Detect which cell encompasses the target text, then output its [X, Y] center coordinate. 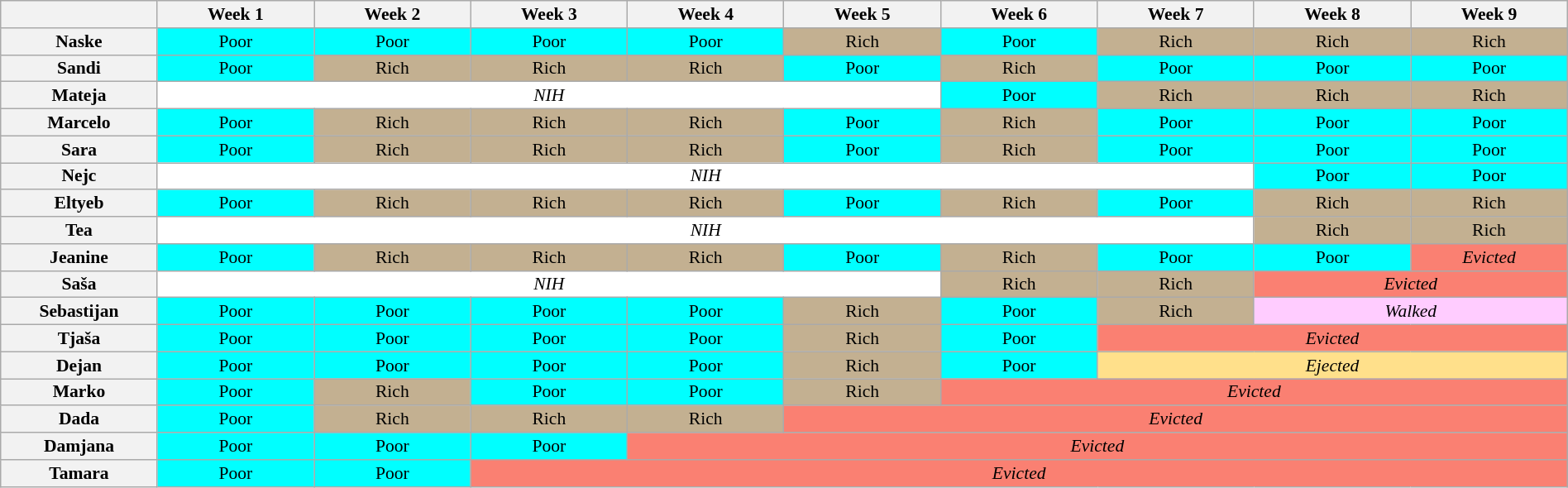
Week 4 [706, 15]
Sandi [79, 68]
Marcelo [79, 122]
Tea [79, 230]
Walked [1411, 311]
Ejected [1332, 366]
Damjana [79, 447]
Jeanine [79, 258]
Tjaša [79, 339]
Sara [79, 149]
Week 3 [549, 15]
Week 7 [1176, 15]
Saša [79, 285]
Dejan [79, 366]
Naske [79, 41]
Eltyeb [79, 203]
Marko [79, 392]
Week 8 [1331, 15]
Dada [79, 420]
Week 9 [1489, 15]
Week 1 [235, 15]
Sebastijan [79, 311]
Nejc [79, 177]
Week 6 [1019, 15]
Mateja [79, 96]
Week 2 [392, 15]
Tamara [79, 473]
Week 5 [862, 15]
